For the text-containing cell, return its midpoint in [x, y] coordinate format. 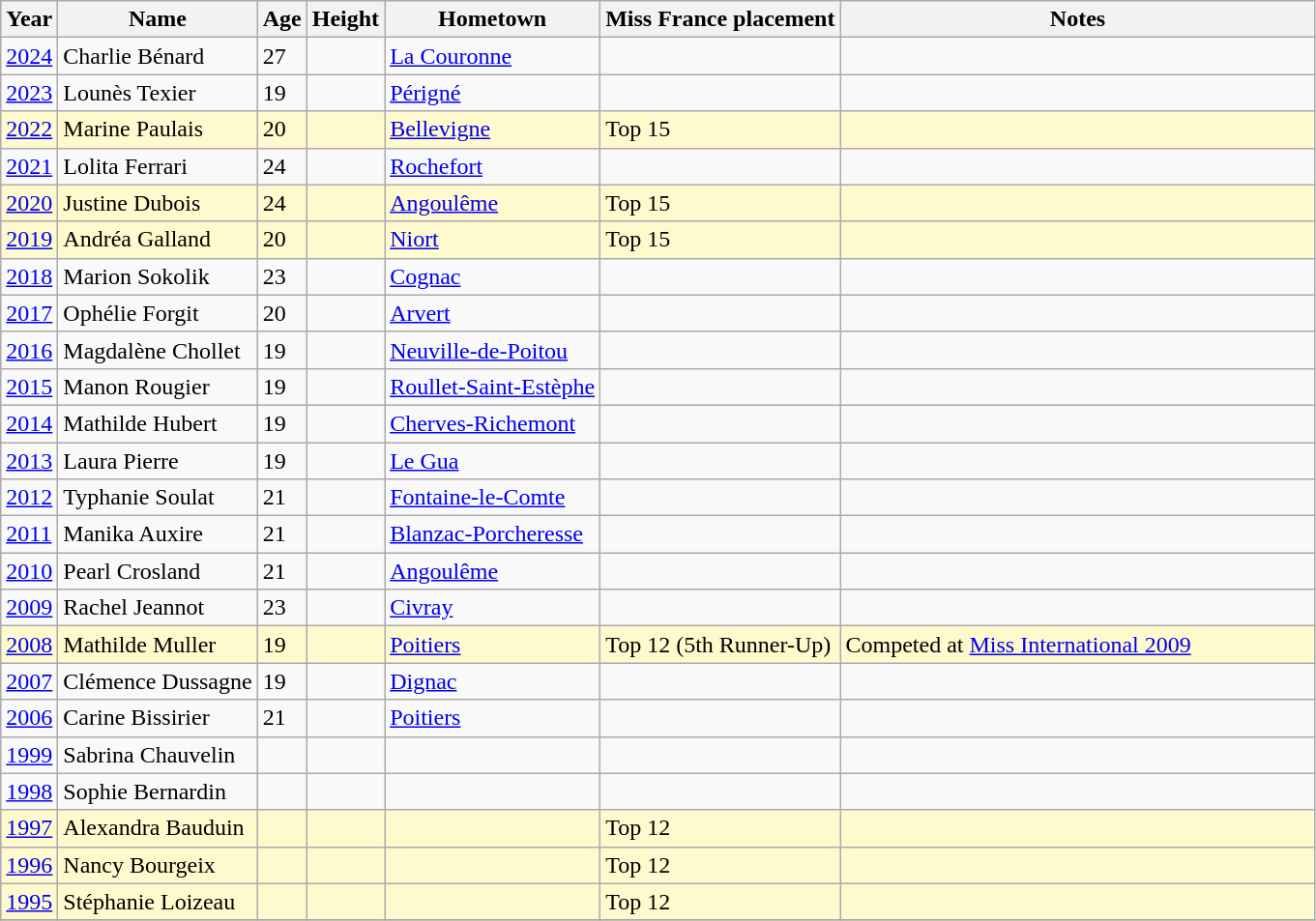
Name [158, 19]
Rachel Jeannot [158, 608]
Justine Dubois [158, 203]
Magdalène Chollet [158, 350]
Age [282, 19]
Bellevigne [493, 130]
Clémence Dussagne [158, 681]
Sabrina Chauvelin [158, 755]
2011 [29, 534]
Carine Bissirier [158, 718]
Ophélie Forgit [158, 313]
Neuville-de-Poitou [493, 350]
Mathilde Muller [158, 645]
Nancy Bourgeix [158, 865]
Mathilde Hubert [158, 423]
2007 [29, 681]
Sophie Bernardin [158, 791]
1996 [29, 865]
2018 [29, 276]
2015 [29, 387]
2013 [29, 461]
Marine Paulais [158, 130]
Blanzac-Porcheresse [493, 534]
Year [29, 19]
2017 [29, 313]
2008 [29, 645]
Périgné [493, 93]
Miss France placement [720, 19]
Cherves-Richemont [493, 423]
2023 [29, 93]
Dignac [493, 681]
Typhanie Soulat [158, 498]
Civray [493, 608]
Andréa Galland [158, 240]
Lolita Ferrari [158, 166]
Alexandra Bauduin [158, 828]
Manon Rougier [158, 387]
1999 [29, 755]
2014 [29, 423]
Fontaine-le-Comte [493, 498]
1997 [29, 828]
Rochefort [493, 166]
La Couronne [493, 56]
Le Gua [493, 461]
2010 [29, 571]
Laura Pierre [158, 461]
2021 [29, 166]
1995 [29, 902]
2024 [29, 56]
Notes [1077, 19]
2019 [29, 240]
2020 [29, 203]
1998 [29, 791]
2016 [29, 350]
Pearl Crosland [158, 571]
2022 [29, 130]
Height [345, 19]
Lounès Texier [158, 93]
Top 12 (5th Runner-Up) [720, 645]
Competed at Miss International 2009 [1077, 645]
Roullet-Saint-Estèphe [493, 387]
Hometown [493, 19]
Stéphanie Loizeau [158, 902]
Arvert [493, 313]
Charlie Bénard [158, 56]
27 [282, 56]
2009 [29, 608]
Niort [493, 240]
2006 [29, 718]
Cognac [493, 276]
Manika Auxire [158, 534]
Marion Sokolik [158, 276]
2012 [29, 498]
